Output the (x, y) coordinate of the center of the cell containing the given text.  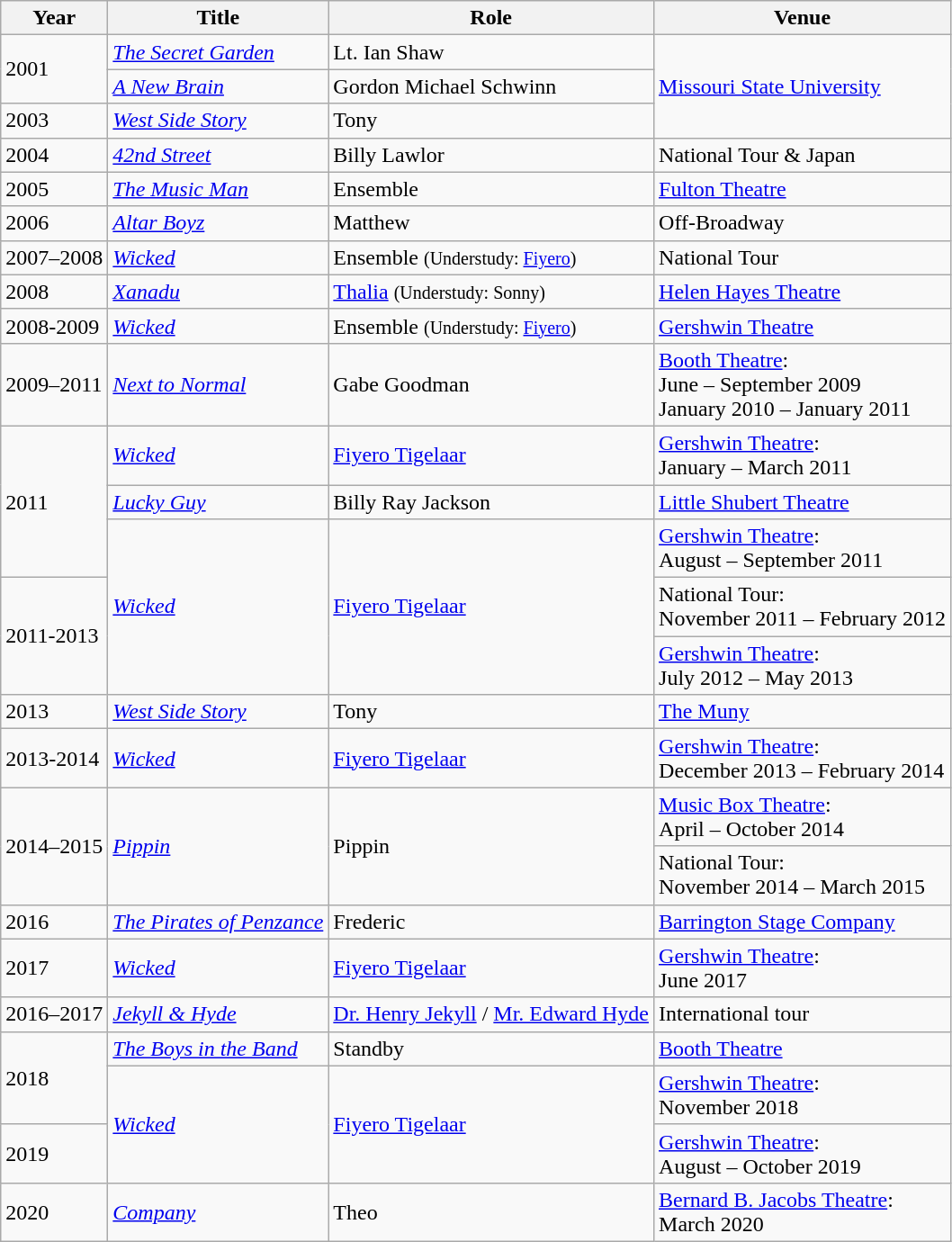
Gershwin Theatre: November 2018 (803, 1094)
The Pirates of Penzance (218, 922)
The Muny (803, 712)
2013 (54, 712)
2020 (54, 1211)
42nd Street (218, 155)
Role (491, 18)
National Tour (803, 257)
2006 (54, 223)
2014–2015 (54, 846)
Lucky Guy (218, 501)
Missouri State University (803, 86)
2005 (54, 189)
2001 (54, 69)
Gershwin Theatre: June 2017 (803, 968)
Helen Hayes Theatre (803, 292)
2004 (54, 155)
National Tour: November 2011 – February 2012 (803, 607)
Dr. Henry Jekyll / Mr. Edward Hyde (491, 1014)
Year (54, 18)
Gershwin Theatre:January – March 2011 (803, 455)
Venue (803, 18)
2008-2009 (54, 326)
Ensemble (491, 189)
Gershwin Theatre (803, 326)
The Boys in the Band (218, 1048)
2008 (54, 292)
International tour (803, 1014)
Billy Lawlor (491, 155)
The Secret Garden (218, 52)
Theo (491, 1211)
Billy Ray Jackson (491, 501)
Gershwin Theatre:August – September 2011 (803, 549)
Off-Broadway (803, 223)
Bernard B. Jacobs Theatre: March 2020 (803, 1211)
Fulton Theatre (803, 189)
2011 (54, 501)
2003 (54, 121)
2018 (54, 1078)
2019 (54, 1154)
Company (218, 1211)
Little Shubert Theatre (803, 501)
Gershwin Theatre:December 2013 – February 2014 (803, 758)
2009–2011 (54, 384)
Music Box Theatre: April – October 2014 (803, 817)
Booth Theatre (803, 1048)
Barrington Stage Company (803, 922)
Gordon Michael Schwinn (491, 86)
Matthew (491, 223)
Booth Theatre:June – September 2009January 2010 – January 2011 (803, 384)
A New Brain (218, 86)
Next to Normal (218, 384)
Jekyll & Hyde (218, 1014)
National Tour & Japan (803, 155)
2016–2017 (54, 1014)
Gabe Goodman (491, 384)
Gershwin Theatre: August – October 2019 (803, 1154)
Standby (491, 1048)
Gershwin Theatre: July 2012 – May 2013 (803, 666)
The Music Man (218, 189)
Title (218, 18)
National Tour: November 2014 – March 2015 (803, 875)
2013-2014 (54, 758)
Lt. Ian Shaw (491, 52)
2011-2013 (54, 636)
Thalia (Understudy: Sonny) (491, 292)
2017 (54, 968)
Xanadu (218, 292)
2016 (54, 922)
Altar Boyz (218, 223)
Frederic (491, 922)
2007–2008 (54, 257)
